Scan for the cell matching the given text and deliver its (X, Y) coordinate at center. 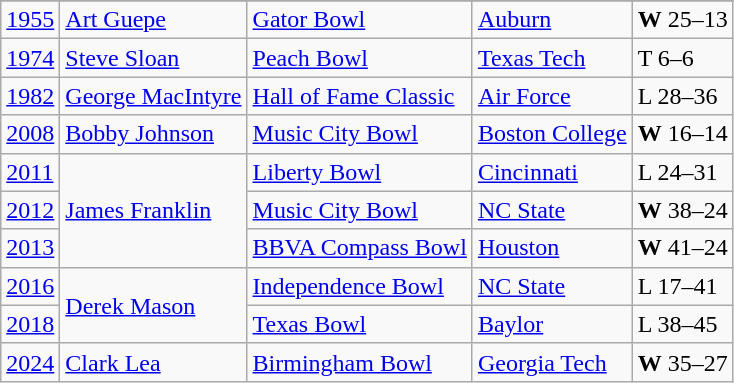
Texas Tech (552, 58)
1955 (30, 20)
Georgia Tech (552, 362)
W 41–24 (682, 248)
L 28–36 (682, 96)
2024 (30, 362)
Bobby Johnson (154, 134)
Baylor (552, 324)
1974 (30, 58)
Steve Sloan (154, 58)
James Franklin (154, 210)
Gator Bowl (360, 20)
W 35–27 (682, 362)
2008 (30, 134)
W 16–14 (682, 134)
W 38–24 (682, 210)
Texas Bowl (360, 324)
Birmingham Bowl (360, 362)
Auburn (552, 20)
Clark Lea (154, 362)
2013 (30, 248)
2011 (30, 172)
Independence Bowl (360, 286)
T 6–6 (682, 58)
Peach Bowl (360, 58)
L 17–41 (682, 286)
Houston (552, 248)
W 25–13 (682, 20)
Boston College (552, 134)
1982 (30, 96)
George MacIntyre (154, 96)
Hall of Fame Classic (360, 96)
L 38–45 (682, 324)
Liberty Bowl (360, 172)
Air Force (552, 96)
2016 (30, 286)
L 24–31 (682, 172)
Cincinnati (552, 172)
2012 (30, 210)
Derek Mason (154, 305)
2018 (30, 324)
BBVA Compass Bowl (360, 248)
Art Guepe (154, 20)
